Return [X, Y] of the center of cell containing provided text 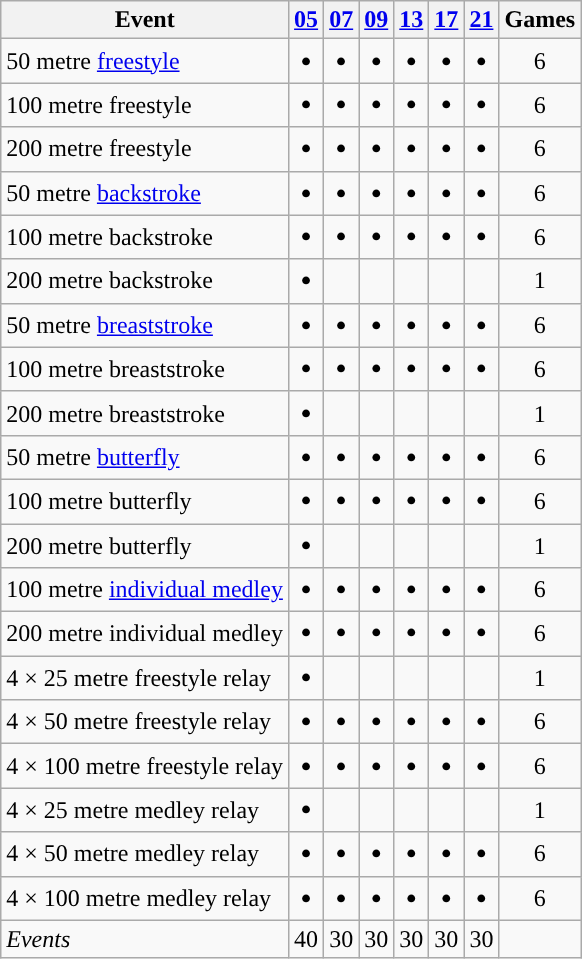
4 × 25 metre medley relay [145, 810]
Events [145, 939]
100 metre freestyle [145, 105]
50 metre freestyle [145, 61]
07 [342, 20]
100 metre backstroke [145, 237]
Games [540, 20]
21 [482, 20]
4 × 25 metre freestyle relay [145, 678]
50 metre breaststroke [145, 325]
4 × 50 metre medley relay [145, 854]
200 metre freestyle [145, 149]
05 [306, 20]
200 metre individual medley [145, 634]
17 [446, 20]
200 metre breaststroke [145, 413]
Event [145, 20]
4 × 50 metre freestyle relay [145, 722]
40 [306, 939]
09 [376, 20]
50 metre butterfly [145, 457]
200 metre backstroke [145, 281]
4 × 100 metre freestyle relay [145, 766]
13 [412, 20]
100 metre breaststroke [145, 369]
200 metre butterfly [145, 546]
100 metre butterfly [145, 501]
4 × 100 metre medley relay [145, 898]
100 metre individual medley [145, 590]
50 metre backstroke [145, 193]
